From the cell containing the given text, extract its center point as (X, Y) coordinate. 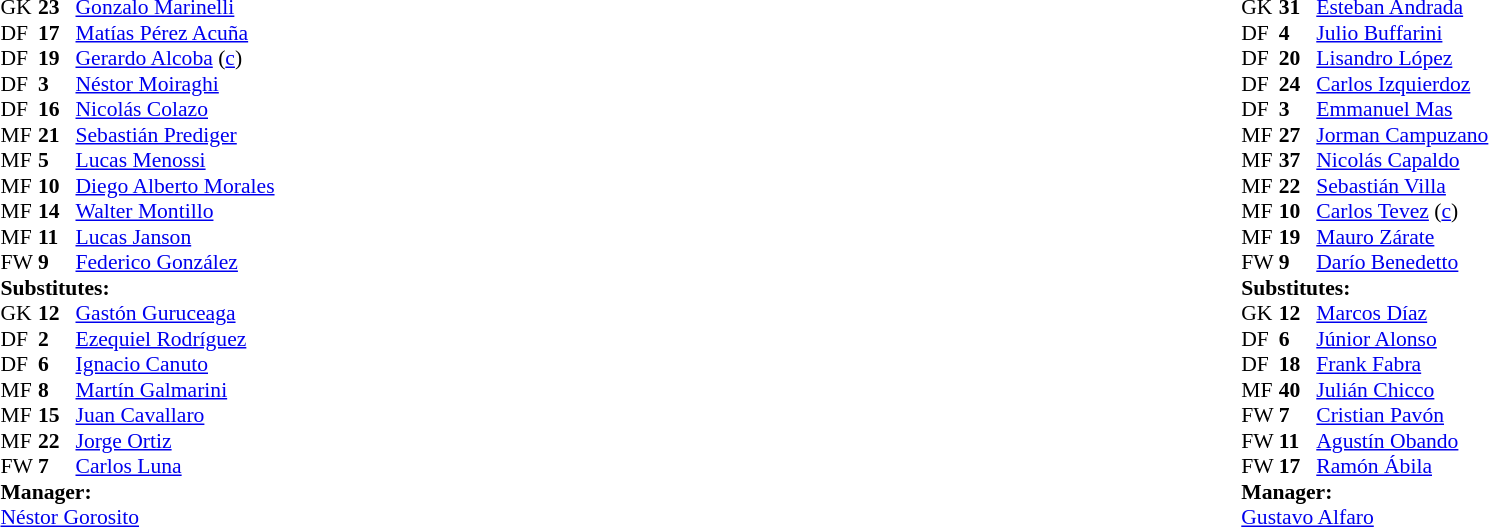
Juan Cavallaro (176, 415)
Júnior Alonso (1402, 339)
Cristian Pavón (1402, 415)
Julio Buffarini (1402, 33)
Jorge Ortiz (176, 441)
Lisandro López (1402, 59)
Martín Galmarini (176, 390)
15 (57, 415)
16 (57, 109)
Carlos Izquierdoz (1402, 84)
20 (1298, 59)
37 (1298, 161)
14 (57, 211)
Marcos Díaz (1402, 313)
Ramón Ábila (1402, 467)
Diego Alberto Morales (176, 186)
Frank Fabra (1402, 365)
Federico González (176, 263)
Matías Pérez Acuña (176, 33)
2 (57, 339)
Gastón Guruceaga (176, 313)
Sebastián Villa (1402, 186)
5 (57, 161)
Nicolás Capaldo (1402, 161)
Emmanuel Mas (1402, 109)
24 (1298, 84)
Agustín Obando (1402, 441)
Néstor Moiraghi (176, 84)
Sebastián Prediger (176, 135)
Ezequiel Rodríguez (176, 339)
Darío Benedetto (1402, 263)
Carlos Tevez (c) (1402, 211)
Ignacio Canuto (176, 365)
Gerardo Alcoba (c) (176, 59)
Nicolás Colazo (176, 109)
Mauro Zárate (1402, 237)
Walter Montillo (176, 211)
Lucas Janson (176, 237)
Julián Chicco (1402, 390)
Jorman Campuzano (1402, 135)
4 (1298, 33)
Carlos Luna (176, 467)
Lucas Menossi (176, 161)
21 (57, 135)
8 (57, 390)
27 (1298, 135)
40 (1298, 390)
18 (1298, 365)
